Return (x, y) of the center of cell containing provided text 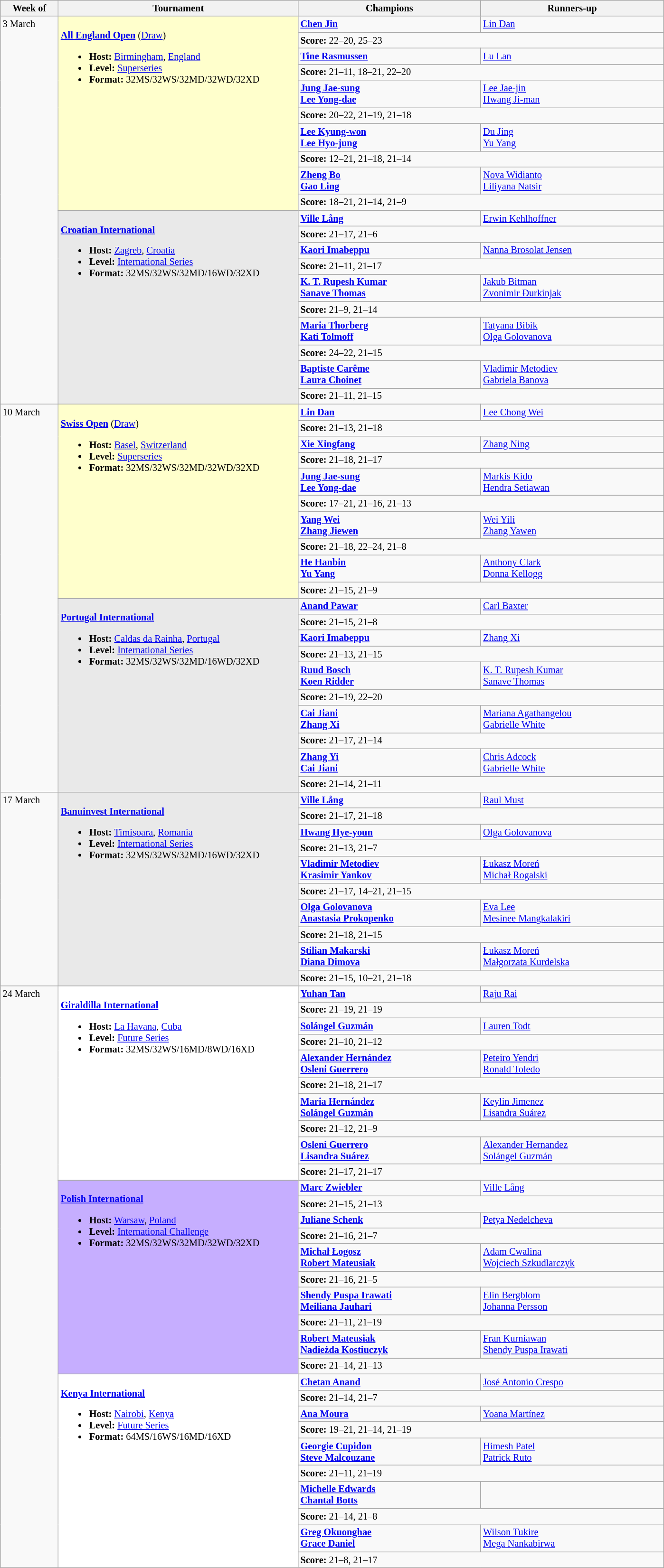
Alexander Hernandez Solángel Guzmán (572, 1150)
He Hanbin Yu Yang (389, 568)
Giraldilla InternationalHost: La Havana, CubaLevel: Future SeriesFormat: 32MS/32WS/16MD/8WD/16XD (179, 1083)
Jakub Bitman Zvonimir Đurkinjak (572, 288)
Ruud Bosch Koen Ridder (389, 676)
Vladimir Metodiev Gabriela Banova (572, 375)
Score: 12–21, 21–18, 21–14 (481, 159)
Tine Rasmussen (389, 56)
Anthony Clark Donna Kellogg (572, 568)
Lee Jae-jin Hwang Ji-man (572, 94)
Score: 21–13, 21–7 (481, 848)
Tatyana Bibik Olga Golovanova (572, 331)
Kenya InternationalHost: Nairobi, KenyaLevel: Future SeriesFormat: 64MS/16WS/16MD/16XD (179, 1471)
Nova Widianto Liliyana Natsir (572, 180)
Baptiste Carême Laura Choinet (389, 375)
Yang Wei Zhang Jiewen (389, 525)
Score: 21–16, 21–5 (481, 1279)
Fran Kurniawan Shendy Puspa Irawati (572, 1344)
Score: 21–11, 18–21, 22–20 (481, 72)
Olga Golovanova Anastasia Prokopenko (389, 913)
Michelle Edwards Chantal Botts (389, 1495)
Cai Jiani Zhang Xi (389, 719)
Score: 21–9, 21–14 (481, 310)
Maria Hernández Solángel Guzmán (389, 1107)
Zheng Bo Gao Ling (389, 180)
Score: 21–15, 21–9 (481, 590)
Yuhan Tan (389, 994)
Carl Baxter (572, 606)
Swiss Open (Draw)Host: Basel, SwitzerlandLevel: SuperseriesFormat: 32MS/32WS/32MD/32WD/32XD (179, 501)
Score: 21–15, 10–21, 21–18 (481, 978)
Score: 20–22, 21–19, 21–18 (481, 115)
Score: 21–12, 21–9 (481, 1128)
Nanna Brosolat Jensen (572, 250)
Xie Xingfang (389, 444)
Score: 21–13, 21–15 (481, 654)
Score: 21–14, 21–13 (481, 1366)
Marc Zwiebler (389, 1188)
Score: 19–21, 21–14, 21–19 (481, 1430)
Score: 21–11, 21–17 (481, 266)
José Antonio Crespo (572, 1382)
Croatian InternationalHost: Zagreb, CroatiaLevel: International SeriesFormat: 32MS/32WS/32MD/16WD/32XD (179, 308)
Ana Moura (389, 1414)
Score: 21–15, 21–8 (481, 622)
Chetan Anand (389, 1382)
Score: 22–20, 25–23 (481, 40)
Score: 21–17, 21–6 (481, 234)
Maria Thorberg Kati Tolmoff (389, 331)
Hwang Hye-youn (389, 832)
Lu Lan (572, 56)
Solángel Guzmán (389, 1026)
Vladimir Metodiev Krasimir Yankov (389, 870)
Score: 21–11, 21–15 (481, 396)
Score: 17–21, 21–16, 21–13 (481, 503)
Week of (29, 8)
Wei Yili Zhang Yawen (572, 525)
Portugal InternationalHost: Caldas da Rainha, PortugalLevel: International SeriesFormat: 32MS/32WS/32MD/16WD/32XD (179, 695)
Lee Kyung-won Lee Hyo-jung (389, 137)
Chen Jin (389, 24)
Shendy Puspa Irawati Meiliana Jauhari (389, 1301)
Score: 21–19, 22–20 (481, 697)
Du Jing Yu Yang (572, 137)
Score: 21–15, 21–13 (481, 1204)
Himesh Patel Patrick Ruto (572, 1452)
Runners-up (572, 8)
Raul Must (572, 800)
Zhang Yi Cai Jiani (389, 762)
Stilian Makarski Diana Dimova (389, 957)
Peteiro Yendri Ronald Toledo (572, 1063)
Score: 21–8, 21–17 (481, 1560)
Champions (389, 8)
Keylin Jimenez Lisandra Suárez (572, 1107)
Score: 24–22, 21–15 (481, 353)
Łukasz Moreń Michał Rogalski (572, 870)
Score: 21–16, 21–7 (481, 1236)
17 March (29, 889)
Georgie Cupidon Steve Malcouzane (389, 1452)
Zhang Ning (572, 444)
Score: 21–17, 21–18 (481, 816)
Score: 21–14, 21–8 (481, 1517)
Olga Golovanova (572, 832)
Anand Pawar (389, 606)
Score: 21–13, 21–18 (481, 428)
Alexander Hernández Osleni Guerrero (389, 1063)
24 March (29, 1277)
All England Open (Draw)Host: Birmingham, EnglandLevel: SuperseriesFormat: 32MS/32WS/32MD/32WD/32XD (179, 113)
Score: 21–18, 22–24, 21–8 (481, 547)
Erwin Kehlhoffner (572, 218)
3 March (29, 210)
Łukasz Moreń Małgorzata Kurdelska (572, 957)
Raju Rai (572, 994)
Score: 21–14, 21–11 (481, 784)
10 March (29, 598)
Chris Adcock Gabrielle White (572, 762)
Polish InternationalHost: Warsaw, PolandLevel: International ChallengeFormat: 32MS/32WS/32MD/32WD/32XD (179, 1277)
Score: 21–17, 14–21, 21–15 (481, 892)
Elin Bergblom Johanna Persson (572, 1301)
Tournament (179, 8)
Greg Okuonghae Grace Daniel (389, 1538)
Eva Lee Mesinee Mangkalakiri (572, 913)
Zhang Xi (572, 638)
Score: 21–14, 21–7 (481, 1398)
Michał Łogosz Robert Mateusiak (389, 1258)
Osleni Guerrero Lisandra Suárez (389, 1150)
Mariana Agathangelou Gabrielle White (572, 719)
Lee Chong Wei (572, 412)
Score: 21–18, 21–15 (481, 935)
Robert Mateusiak Nadieżda Kostiuczyk (389, 1344)
Yoana Martínez (572, 1414)
Score: 21–10, 21–12 (481, 1042)
Juliane Schenk (389, 1220)
Markis Kido Hendra Setiawan (572, 482)
Score: 21–19, 21–19 (481, 1010)
Score: 21–17, 21–14 (481, 741)
Score: 18–21, 21–14, 21–9 (481, 202)
Banuinvest InternationalHost: Timișoara, RomaniaLevel: International SeriesFormat: 32MS/32WS/32MD/16WD/32XD (179, 889)
Score: 21–17, 21–17 (481, 1172)
Adam Cwalina Wojciech Szkudlarczyk (572, 1258)
Wilson Tukire Mega Nankabirwa (572, 1538)
Petya Nedelcheva (572, 1220)
Lauren Todt (572, 1026)
